Pinpoint the cell where the given text exists, returning its [X, Y] midpoint coordinate. 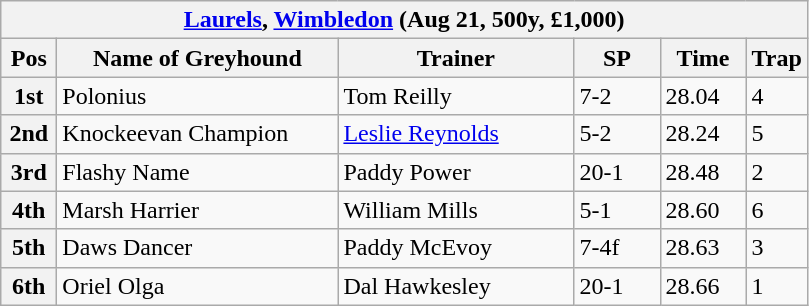
Time [703, 58]
5 [776, 134]
4 [776, 96]
28.63 [703, 248]
Leslie Reynolds [456, 134]
28.66 [703, 286]
4th [29, 210]
Trainer [456, 58]
3rd [29, 172]
28.60 [703, 210]
28.24 [703, 134]
Paddy McEvoy [456, 248]
5-1 [617, 210]
Oriel Olga [198, 286]
Trap [776, 58]
Pos [29, 58]
Paddy Power [456, 172]
28.48 [703, 172]
Daws Dancer [198, 248]
6 [776, 210]
1st [29, 96]
1 [776, 286]
7-4f [617, 248]
William Mills [456, 210]
Tom Reilly [456, 96]
28.04 [703, 96]
Marsh Harrier [198, 210]
Polonius [198, 96]
Flashy Name [198, 172]
6th [29, 286]
SP [617, 58]
2nd [29, 134]
Knockeevan Champion [198, 134]
5th [29, 248]
Name of Greyhound [198, 58]
Laurels, Wimbledon (Aug 21, 500y, £1,000) [404, 20]
2 [776, 172]
3 [776, 248]
7-2 [617, 96]
5-2 [617, 134]
Dal Hawkesley [456, 286]
